Locate the cell with the specified text and output its [X, Y] center coordinate. 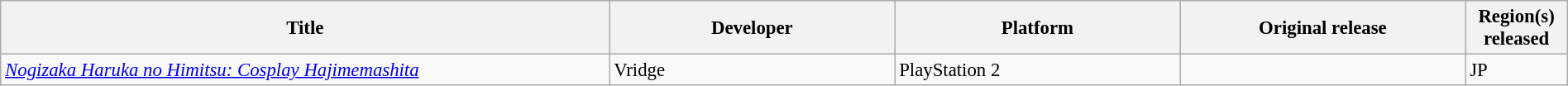
Nogizaka Haruka no Himitsu: Cosplay Hajimemashita [305, 70]
Developer [753, 28]
Original release [1323, 28]
Region(s) released [1517, 28]
Vridge [753, 70]
PlayStation 2 [1037, 70]
Platform [1037, 28]
JP [1517, 70]
Title [305, 28]
